Return the [X, Y] coordinate for the center point of the cell that contains the specified text.  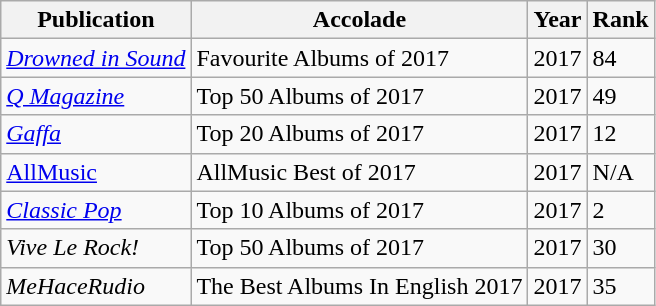
AllMusic [96, 172]
Drowned in Sound [96, 58]
Year [558, 20]
84 [620, 58]
2 [620, 210]
Vive Le Rock! [96, 248]
30 [620, 248]
12 [620, 134]
Favourite Albums of 2017 [360, 58]
49 [620, 96]
Top 20 Albums of 2017 [360, 134]
Classic Pop [96, 210]
MeHaceRudio [96, 286]
AllMusic Best of 2017 [360, 172]
Publication [96, 20]
Accolade [360, 20]
The Best Albums In English 2017 [360, 286]
N/A [620, 172]
Top 10 Albums of 2017 [360, 210]
Gaffa [96, 134]
Q Magazine [96, 96]
35 [620, 286]
Rank [620, 20]
